Detect which cell encompasses the target text, then output its (x, y) center coordinate. 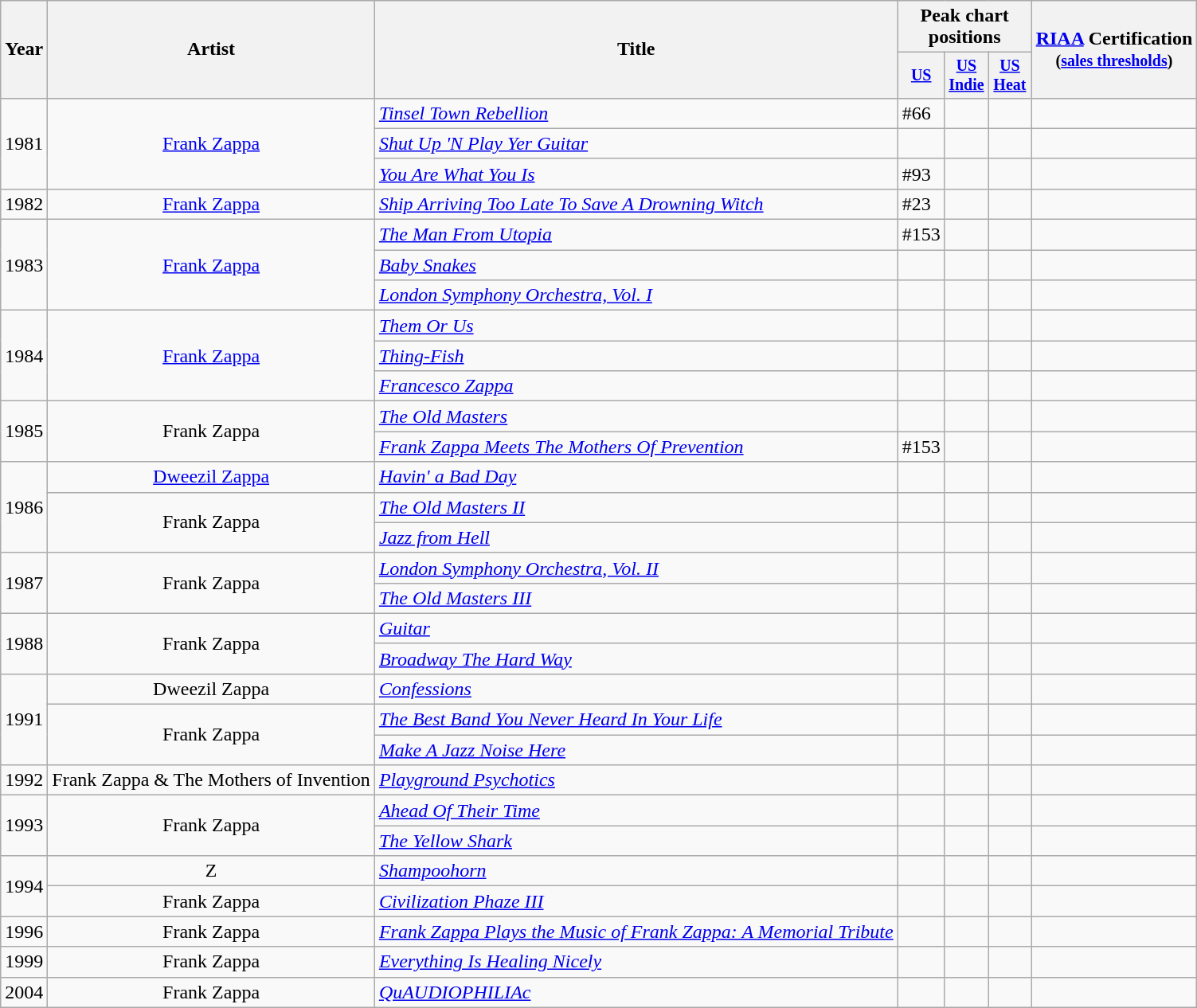
London Symphony Orchestra, Vol. I (636, 295)
Artist (212, 49)
Shut Up 'N Play Yer Guitar (636, 143)
Frank Zappa & The Mothers of Invention (212, 780)
1981 (24, 143)
You Are What You Is (636, 174)
1996 (24, 932)
Tinsel Town Rebellion (636, 113)
Frank Zappa Meets The Mothers Of Prevention (636, 447)
Title (636, 49)
#66 (921, 113)
Peak chart positions (964, 27)
Broadway The Hard Way (636, 658)
Ship Arriving Too Late To Save A Drowning Witch (636, 204)
1991 (24, 719)
Baby Snakes (636, 265)
US Heat (1010, 75)
#23 (921, 204)
The Man From Utopia (636, 235)
Them Or Us (636, 326)
The Old Masters (636, 416)
US (921, 75)
1988 (24, 643)
Francesco Zappa (636, 386)
Thing-Fish (636, 356)
The Old Masters III (636, 598)
2004 (24, 992)
Confessions (636, 689)
QuAUDIOPHILIAc (636, 992)
The Yellow Shark (636, 841)
Make A Jazz Noise Here (636, 750)
1982 (24, 204)
Havin' a Bad Day (636, 477)
The Old Masters II (636, 507)
Ahead Of Their Time (636, 811)
1984 (24, 356)
Jazz from Hell (636, 537)
#93 (921, 174)
1999 (24, 962)
Civilization Phaze III (636, 901)
1987 (24, 583)
Playground Psychotics (636, 780)
Frank Zappa Plays the Music of Frank Zappa: A Memorial Tribute (636, 932)
Everything Is Healing Nicely (636, 962)
Guitar (636, 628)
1985 (24, 432)
RIAA Certification (sales thresholds) (1114, 49)
US Indie (966, 75)
London Symphony Orchestra, Vol. II (636, 568)
Z (212, 871)
Shampoohorn (636, 871)
1994 (24, 886)
1983 (24, 265)
The Best Band You Never Heard In Your Life (636, 720)
Year (24, 49)
1993 (24, 826)
1992 (24, 780)
1986 (24, 507)
